Return [X, Y] of the center of cell containing provided text 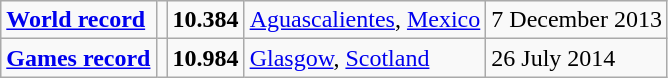
10.384 [206, 20]
Games record [78, 58]
Glasgow, Scotland [365, 58]
26 July 2014 [577, 58]
World record [78, 20]
7 December 2013 [577, 20]
Aguascalientes, Mexico [365, 20]
10.984 [206, 58]
